From the cell containing the given text, extract its center point as (X, Y) coordinate. 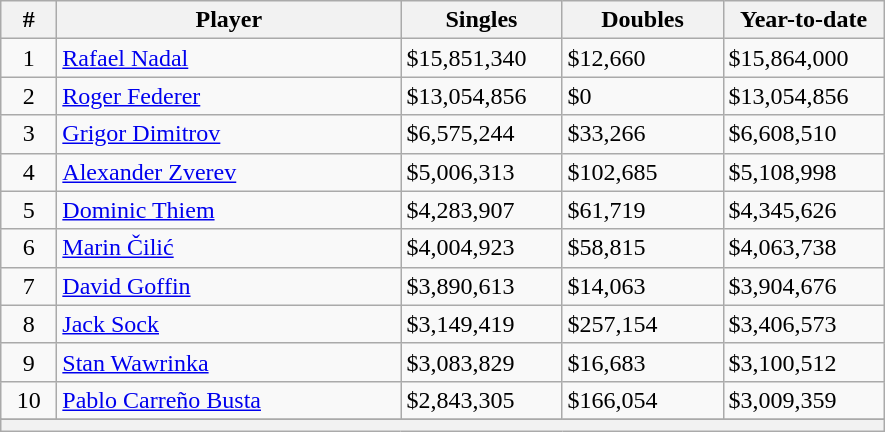
Year-to-date (804, 20)
4 (29, 172)
$4,004,923 (482, 248)
$166,054 (642, 400)
$4,283,907 (482, 210)
$4,063,738 (804, 248)
$2,843,305 (482, 400)
5 (29, 210)
Doubles (642, 20)
8 (29, 324)
$3,406,573 (804, 324)
Player (229, 20)
$16,683 (642, 362)
$15,851,340 (482, 58)
# (29, 20)
3 (29, 134)
Marin Čilić (229, 248)
$14,063 (642, 286)
Roger Federer (229, 96)
10 (29, 400)
9 (29, 362)
6 (29, 248)
$3,904,676 (804, 286)
$5,108,998 (804, 172)
$3,890,613 (482, 286)
$6,608,510 (804, 134)
$3,009,359 (804, 400)
Rafael Nadal (229, 58)
$6,575,244 (482, 134)
$58,815 (642, 248)
$3,100,512 (804, 362)
Singles (482, 20)
Alexander Zverev (229, 172)
1 (29, 58)
$3,083,829 (482, 362)
Pablo Carreño Busta (229, 400)
Dominic Thiem (229, 210)
Jack Sock (229, 324)
7 (29, 286)
$61,719 (642, 210)
$257,154 (642, 324)
$4,345,626 (804, 210)
$12,660 (642, 58)
$33,266 (642, 134)
Grigor Dimitrov (229, 134)
$102,685 (642, 172)
$0 (642, 96)
David Goffin (229, 286)
Stan Wawrinka (229, 362)
$15,864,000 (804, 58)
$5,006,313 (482, 172)
$3,149,419 (482, 324)
2 (29, 96)
